Determine the (X, Y) coordinate at the center of the cell enclosing the given text.  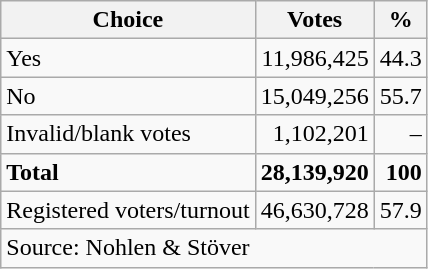
1,102,201 (314, 134)
Yes (128, 58)
55.7 (400, 96)
44.3 (400, 58)
Source: Nohlen & Stöver (214, 248)
– (400, 134)
% (400, 20)
15,049,256 (314, 96)
100 (400, 172)
No (128, 96)
Choice (128, 20)
11,986,425 (314, 58)
Votes (314, 20)
Invalid/blank votes (128, 134)
46,630,728 (314, 210)
57.9 (400, 210)
28,139,920 (314, 172)
Registered voters/turnout (128, 210)
Total (128, 172)
